Determine the (X, Y) coordinate at the center of the cell enclosing the given text.  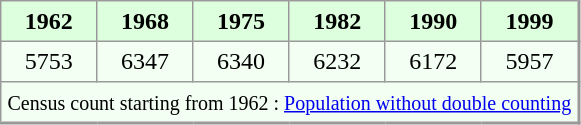
6347 (145, 61)
1990 (433, 21)
1962 (49, 21)
Census count starting from 1962 : Population without double counting (290, 102)
5957 (530, 61)
1968 (145, 21)
1982 (337, 21)
6340 (241, 61)
6172 (433, 61)
1975 (241, 21)
5753 (49, 61)
6232 (337, 61)
1999 (530, 21)
